Pinpoint the cell where the given text exists, returning its (x, y) midpoint coordinate. 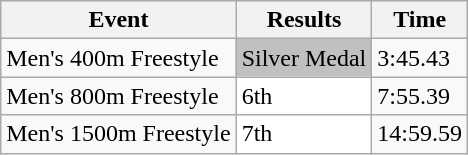
7th (304, 134)
Men's 1500m Freestyle (118, 134)
Silver Medal (304, 58)
7:55.39 (420, 96)
3:45.43 (420, 58)
6th (304, 96)
Men's 400m Freestyle (118, 58)
Men's 800m Freestyle (118, 96)
14:59.59 (420, 134)
Time (420, 20)
Results (304, 20)
Event (118, 20)
